Determine the (x, y) coordinate at the center of the cell enclosing the given text.  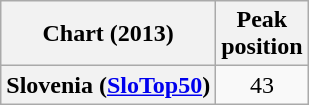
Slovenia (SloTop50) (108, 85)
Peakposition (262, 34)
Chart (2013) (108, 34)
43 (262, 85)
